Provide the (x, y) coordinate of the cell's center where the given text is located.  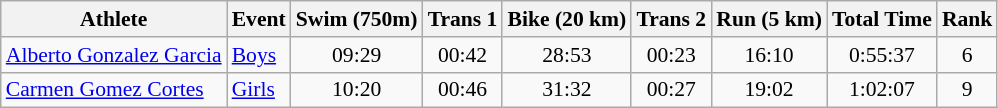
1:02:07 (882, 90)
Swim (750m) (357, 19)
00:27 (671, 90)
Trans 1 (463, 19)
16:10 (769, 55)
09:29 (357, 55)
Carmen Gomez Cortes (114, 90)
31:32 (566, 90)
Trans 2 (671, 19)
00:23 (671, 55)
00:42 (463, 55)
Athlete (114, 19)
Run (5 km) (769, 19)
0:55:37 (882, 55)
Boys (259, 55)
19:02 (769, 90)
9 (968, 90)
10:20 (357, 90)
Alberto Gonzalez Garcia (114, 55)
Bike (20 km) (566, 19)
28:53 (566, 55)
Girls (259, 90)
00:46 (463, 90)
Total Time (882, 19)
Rank (968, 19)
6 (968, 55)
Event (259, 19)
